Search for the cell housing the specified text and yield its [x, y] center coordinate. 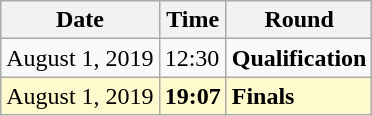
Date [80, 20]
Round [299, 20]
Finals [299, 96]
Qualification [299, 58]
12:30 [192, 58]
19:07 [192, 96]
Time [192, 20]
